Detect which cell encompasses the target text, then output its (x, y) center coordinate. 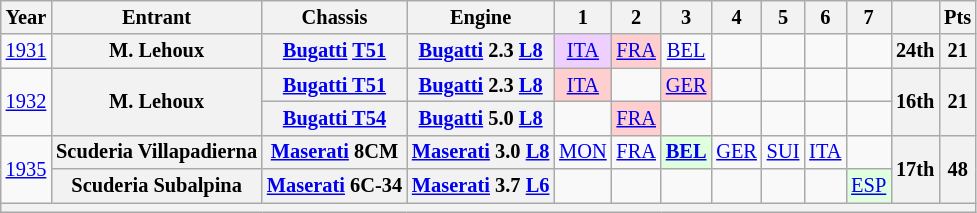
Entrant (156, 17)
4 (736, 17)
Year (26, 17)
Scuderia Subalpina (156, 186)
Bugatti 5.0 L8 (480, 118)
ESP (868, 186)
1 (582, 17)
Maserati 3.0 L8 (480, 152)
6 (825, 17)
2 (636, 17)
Scuderia Villapadierna (156, 152)
16th (915, 102)
1932 (26, 102)
48 (958, 168)
1931 (26, 51)
5 (784, 17)
Bugatti T54 (334, 118)
3 (686, 17)
Engine (480, 17)
Maserati 3.7 L6 (480, 186)
24th (915, 51)
Chassis (334, 17)
1935 (26, 168)
Maserati 8CM (334, 152)
SUI (784, 152)
MON (582, 152)
Pts (958, 17)
7 (868, 17)
17th (915, 168)
Maserati 6C-34 (334, 186)
